Detect which cell encompasses the target text, then output its [x, y] center coordinate. 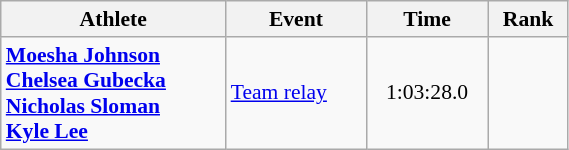
Time [427, 19]
Moesha JohnsonChelsea GubeckaNicholas SlomanKyle Lee [114, 93]
Team relay [296, 93]
Event [296, 19]
Rank [528, 19]
Athlete [114, 19]
1:03:28.0 [427, 93]
